Output the (X, Y) coordinate of the center of the cell containing the given text.  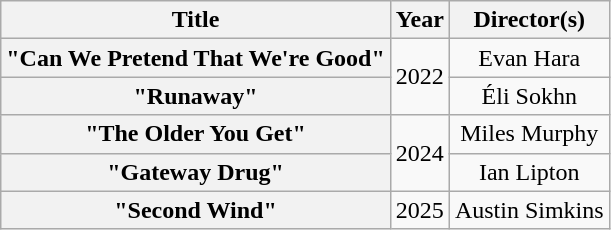
Evan Hara (529, 58)
"Runaway" (196, 96)
Austin Simkins (529, 210)
2022 (420, 77)
"Gateway Drug" (196, 172)
2024 (420, 153)
Ian Lipton (529, 172)
"Second Wind" (196, 210)
"Can We Pretend That We're Good" (196, 58)
2025 (420, 210)
Éli Sokhn (529, 96)
"The Older You Get" (196, 134)
Director(s) (529, 20)
Year (420, 20)
Miles Murphy (529, 134)
Title (196, 20)
